Find where the given text appears and provide that cell's center as (X, Y) coordinate. 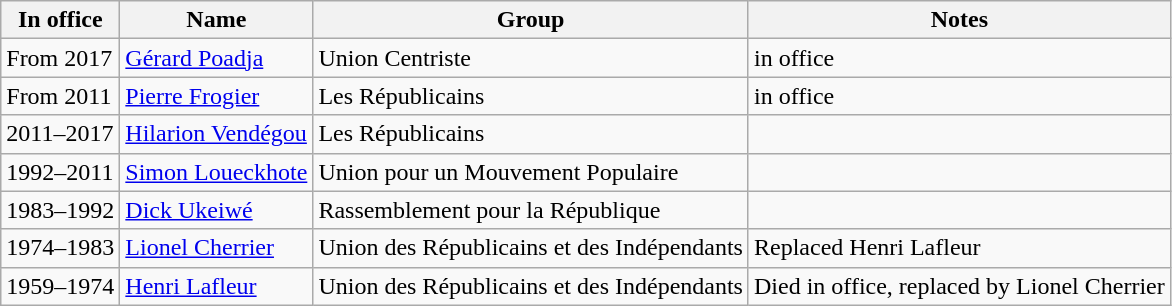
Union Centriste (531, 58)
Union pour un Mouvement Populaire (531, 172)
Replaced Henri Lafleur (959, 248)
Dick Ukeiwé (216, 210)
From 2011 (60, 96)
1983–1992 (60, 210)
1959–1974 (60, 286)
Henri Lafleur (216, 286)
Died in office, replaced by Lionel Cherrier (959, 286)
Gérard Poadja (216, 58)
Lionel Cherrier (216, 248)
Notes (959, 20)
1992–2011 (60, 172)
From 2017 (60, 58)
Group (531, 20)
Pierre Frogier (216, 96)
Rassemblement pour la République (531, 210)
Simon Loueckhote (216, 172)
In office (60, 20)
1974–1983 (60, 248)
Hilarion Vendégou (216, 134)
Name (216, 20)
2011–2017 (60, 134)
